Scan for the cell matching the given text and deliver its [x, y] coordinate at center. 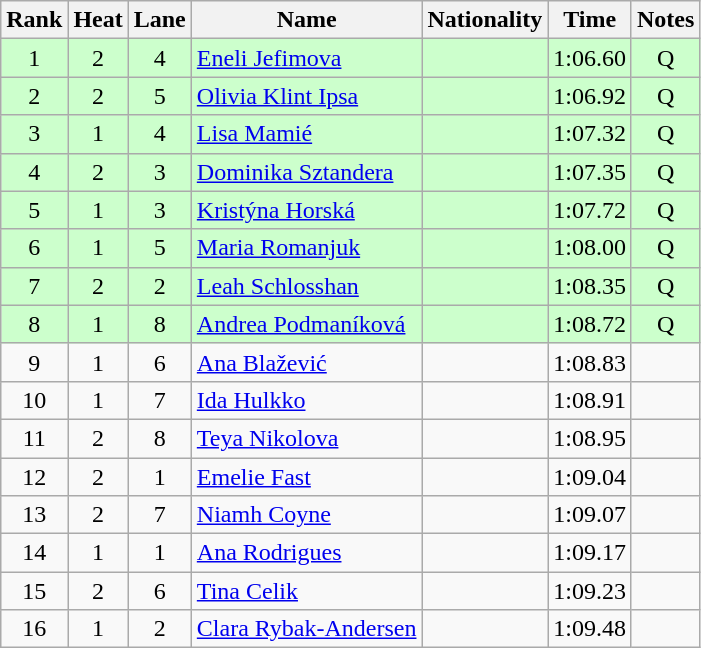
13 [34, 515]
1:08.72 [590, 324]
Leah Schlosshan [306, 286]
1:07.32 [590, 134]
Name [306, 20]
1:09.17 [590, 553]
1:07.35 [590, 172]
Notes [665, 20]
Rank [34, 20]
Ana Rodrigues [306, 553]
1:09.07 [590, 515]
16 [34, 629]
1:08.95 [590, 438]
14 [34, 553]
Eneli Jefimova [306, 58]
9 [34, 362]
Niamh Coyne [306, 515]
1:09.04 [590, 477]
10 [34, 400]
Teya Nikolova [306, 438]
11 [34, 438]
1:08.00 [590, 248]
Heat [98, 20]
1:08.35 [590, 286]
1:06.60 [590, 58]
Maria Romanjuk [306, 248]
Dominika Sztandera [306, 172]
1:09.48 [590, 629]
Ana Blažević [306, 362]
1:07.72 [590, 210]
Kristýna Horská [306, 210]
Clara Rybak-Andersen [306, 629]
1:08.91 [590, 400]
Ida Hulkko [306, 400]
12 [34, 477]
Andrea Podmaníková [306, 324]
1:06.92 [590, 96]
Olivia Klint Ipsa [306, 96]
Nationality [485, 20]
1:08.83 [590, 362]
Time [590, 20]
Lisa Mamié [306, 134]
Emelie Fast [306, 477]
15 [34, 591]
1:09.23 [590, 591]
Tina Celik [306, 591]
Lane [160, 20]
